Detect which cell encompasses the target text, then output its (x, y) center coordinate. 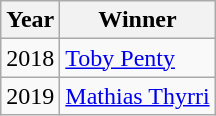
Mathias Thyrri (138, 96)
Year (30, 20)
Winner (138, 20)
2019 (30, 96)
2018 (30, 58)
Toby Penty (138, 58)
